Provide the (X, Y) coordinate of the cell's center where the given text is located.  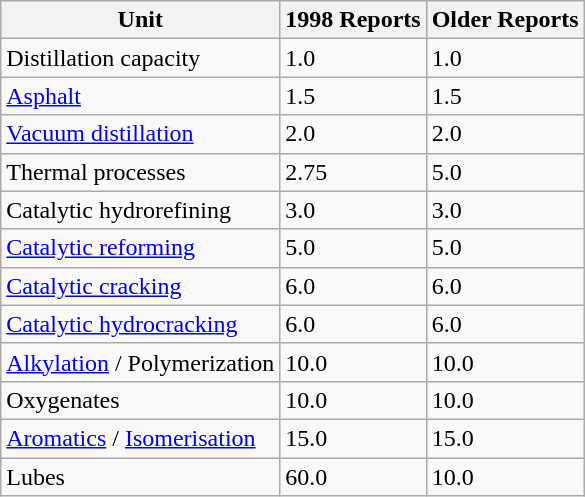
Aromatics / Isomerisation (140, 438)
60.0 (353, 477)
2.75 (353, 172)
Catalytic hydrorefining (140, 210)
Asphalt (140, 96)
Catalytic reforming (140, 248)
1998 Reports (353, 20)
Catalytic hydrocracking (140, 324)
Distillation capacity (140, 58)
Unit (140, 20)
Alkylation / Polymerization (140, 362)
Lubes (140, 477)
Oxygenates (140, 400)
Older Reports (505, 20)
Thermal processes (140, 172)
Catalytic cracking (140, 286)
Vacuum distillation (140, 134)
